Scan for the cell matching the given text and deliver its [x, y] coordinate at center. 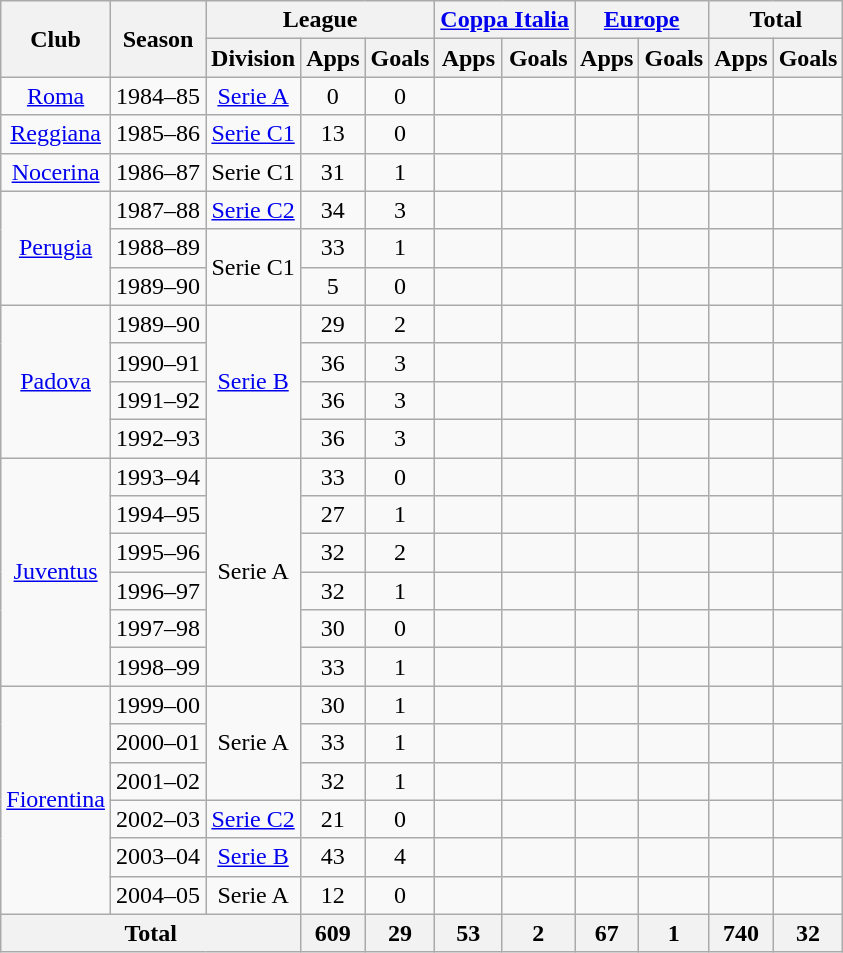
Coppa Italia [505, 20]
27 [333, 515]
43 [333, 857]
1986–87 [158, 172]
1991–92 [158, 400]
Roma [56, 96]
53 [468, 933]
1992–93 [158, 438]
Padova [56, 381]
5 [333, 286]
1990–91 [158, 362]
2002–03 [158, 819]
1994–95 [158, 515]
1997–98 [158, 629]
21 [333, 819]
1995–96 [158, 553]
Europe [642, 20]
League [320, 20]
1998–99 [158, 667]
740 [741, 933]
2004–05 [158, 895]
12 [333, 895]
1987–88 [158, 210]
4 [400, 857]
1984–85 [158, 96]
13 [333, 134]
Reggiana [56, 134]
67 [607, 933]
34 [333, 210]
2003–04 [158, 857]
Club [56, 39]
2000–01 [158, 743]
Perugia [56, 248]
Juventus [56, 572]
1993–94 [158, 477]
2001–02 [158, 781]
1996–97 [158, 591]
Division [254, 58]
1985–86 [158, 134]
1988–89 [158, 248]
1999–00 [158, 705]
Nocerina [56, 172]
31 [333, 172]
609 [333, 933]
Season [158, 39]
Fiorentina [56, 800]
